Find where the given text appears and provide that cell's center as (X, Y) coordinate. 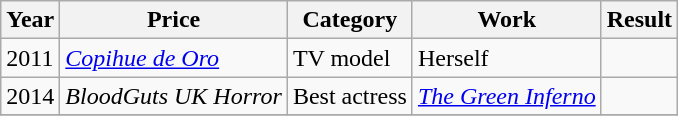
Category (350, 20)
BloodGuts UK Horror (174, 96)
Work (506, 20)
Price (174, 20)
Best actress (350, 96)
Year (30, 20)
Herself (506, 58)
TV model (350, 58)
Result (639, 20)
The Green Inferno (506, 96)
Copihue de Oro (174, 58)
2011 (30, 58)
2014 (30, 96)
